For the text-containing cell, return its midpoint in [x, y] coordinate format. 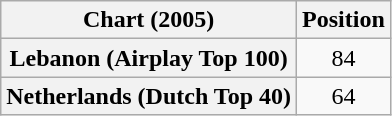
Chart (2005) [149, 20]
84 [344, 58]
Lebanon (Airplay Top 100) [149, 58]
64 [344, 96]
Netherlands (Dutch Top 40) [149, 96]
Position [344, 20]
